Find where the given text appears and provide that cell's center as [X, Y] coordinate. 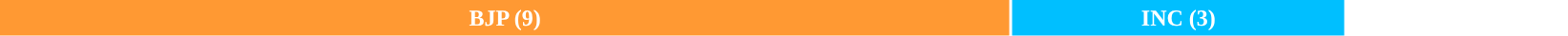
BJP (9) [505, 18]
AGP (1) [1402, 18]
INC (3) [1178, 18]
